Locate the cell with the specified text and output its (X, Y) center coordinate. 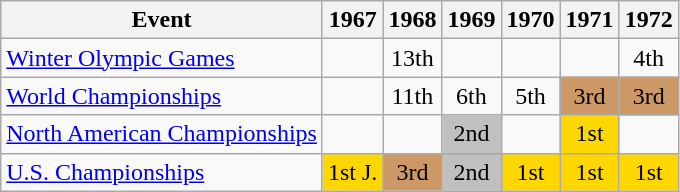
1967 (352, 20)
1970 (530, 20)
1971 (590, 20)
5th (530, 96)
13th (412, 58)
World Championships (162, 96)
1969 (472, 20)
1st J. (352, 172)
Winter Olympic Games (162, 58)
11th (412, 96)
Event (162, 20)
North American Championships (162, 134)
6th (472, 96)
U.S. Championships (162, 172)
1972 (648, 20)
4th (648, 58)
1968 (412, 20)
